Provide the [X, Y] coordinate of the cell's center where the given text is located.  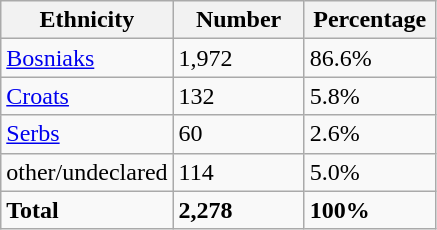
Total [87, 210]
86.6% [370, 58]
5.0% [370, 172]
1,972 [238, 58]
Bosniaks [87, 58]
60 [238, 134]
132 [238, 96]
Number [238, 20]
100% [370, 210]
other/undeclared [87, 172]
Percentage [370, 20]
Ethnicity [87, 20]
2,278 [238, 210]
Serbs [87, 134]
114 [238, 172]
Croats [87, 96]
5.8% [370, 96]
2.6% [370, 134]
